Pinpoint the cell where the given text exists, returning its [x, y] midpoint coordinate. 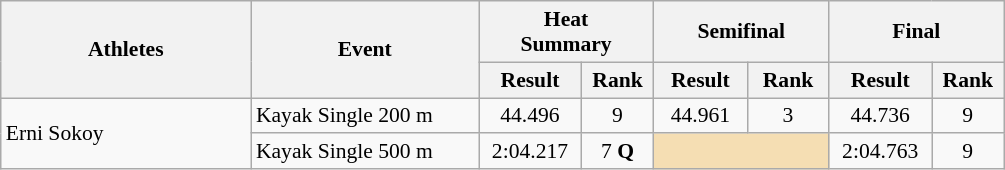
44.736 [880, 116]
7 Q [617, 152]
Final [916, 32]
Heat Summary [566, 32]
2:04.217 [530, 152]
Kayak Single 200 m [365, 116]
Event [365, 50]
Kayak Single 500 m [365, 152]
Athletes [126, 50]
Semifinal [742, 32]
3 [788, 116]
44.961 [701, 116]
44.496 [530, 116]
2:04.763 [880, 152]
Erni Sokoy [126, 134]
